Return the [X, Y] coordinate for the center point of the cell that contains the specified text.  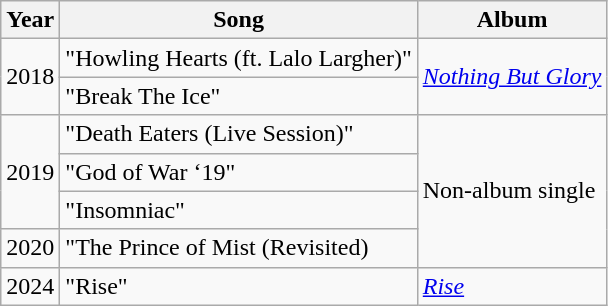
Album [512, 20]
"Break The Ice" [238, 96]
Song [238, 20]
Year [30, 20]
Nothing But Glory [512, 77]
"Howling Hearts (ft. Lalo Largher)" [238, 58]
Rise [512, 286]
"Insomniac" [238, 210]
"The Prince of Mist (Revisited) [238, 248]
2024 [30, 286]
"God of War ‘19" [238, 172]
2018 [30, 77]
2019 [30, 172]
"Death Eaters (Live Session)" [238, 134]
Non-album single [512, 191]
"Rise" [238, 286]
2020 [30, 248]
